From the cell containing the given text, extract its center point as (X, Y) coordinate. 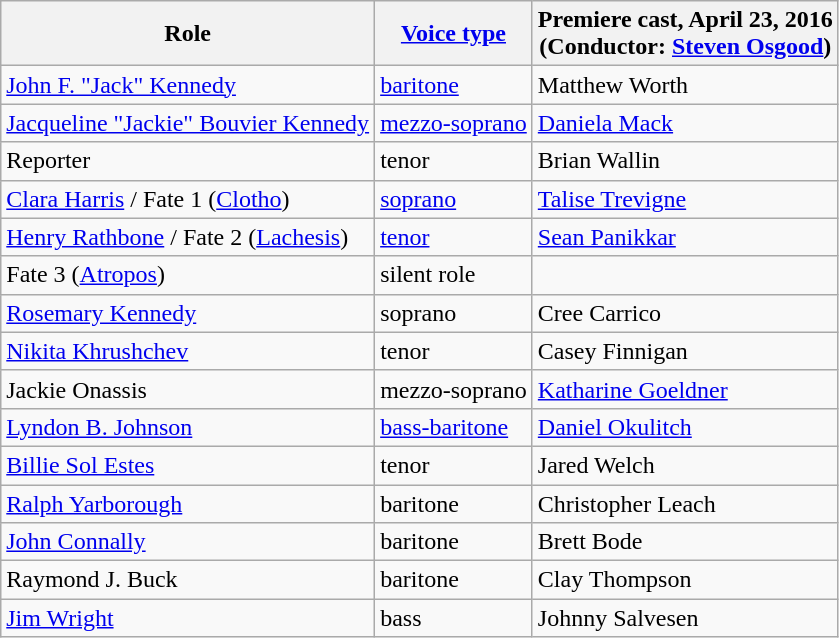
Jared Welch (685, 465)
Fate 3 (Atropos) (188, 275)
Daniela Mack (685, 123)
Daniel Okulitch (685, 427)
Johnny Salvesen (685, 618)
Jackie Onassis (188, 389)
Jim Wright (188, 618)
Talise Trevigne (685, 199)
bass (454, 618)
Clara Harris / Fate 1 (Clotho) (188, 199)
Cree Carrico (685, 313)
Brett Bode (685, 542)
Raymond J. Buck (188, 580)
silent role (454, 275)
Voice type (454, 34)
Role (188, 34)
Katharine Goeldner (685, 389)
John F. "Jack" Kennedy (188, 85)
Brian Wallin (685, 161)
Clay Thompson (685, 580)
Henry Rathbone / Fate 2 (Lachesis) (188, 237)
bass-baritone (454, 427)
John Connally (188, 542)
Ralph Yarborough (188, 503)
Billie Sol Estes (188, 465)
Reporter (188, 161)
Jacqueline "Jackie" Bouvier Kennedy (188, 123)
Christopher Leach (685, 503)
Casey Finnigan (685, 351)
Sean Panikkar (685, 237)
Matthew Worth (685, 85)
Premiere cast, April 23, 2016(Conductor: Steven Osgood) (685, 34)
Lyndon B. Johnson (188, 427)
Nikita Khrushchev (188, 351)
Rosemary Kennedy (188, 313)
